Return (x, y) of the center of cell containing provided text 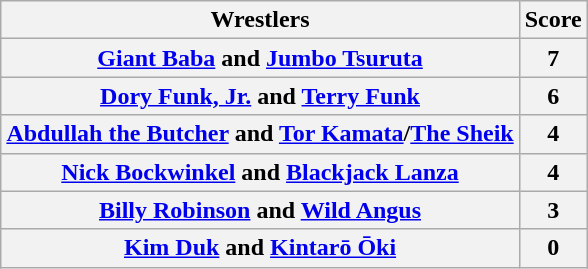
Giant Baba and Jumbo Tsuruta (260, 58)
0 (553, 248)
6 (553, 96)
Abdullah the Butcher and Tor Kamata/The Sheik (260, 134)
3 (553, 210)
Billy Robinson and Wild Angus (260, 210)
Nick Bockwinkel and Blackjack Lanza (260, 172)
Kim Duk and Kintarō Ōki (260, 248)
Score (553, 20)
Wrestlers (260, 20)
Dory Funk, Jr. and Terry Funk (260, 96)
7 (553, 58)
